Return the (X, Y) coordinate for the center point of the cell that contains the specified text.  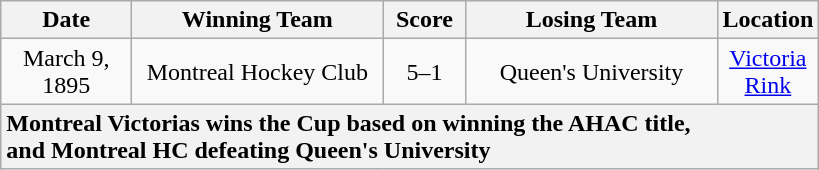
Victoria Rink (768, 72)
5–1 (424, 72)
Losing Team (592, 20)
Winning Team (258, 20)
Date (66, 20)
Montreal Hockey Club (258, 72)
Queen's University (592, 72)
Location (768, 20)
March 9, 1895 (66, 72)
Montreal Victorias wins the Cup based on winning the AHAC title,and Montreal HC defeating Queen's University (410, 136)
Score (424, 20)
